Find where the given text appears and provide that cell's center as [X, Y] coordinate. 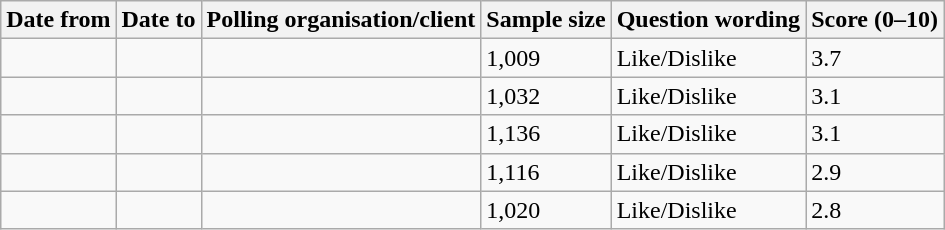
2.9 [875, 172]
2.8 [875, 210]
Question wording [708, 20]
1,136 [546, 134]
1,020 [546, 210]
Sample size [546, 20]
1,032 [546, 96]
3.7 [875, 58]
1,116 [546, 172]
Date to [158, 20]
Polling organisation/client [341, 20]
Score (0–10) [875, 20]
1,009 [546, 58]
Date from [58, 20]
